Search for the cell housing the specified text and yield its [X, Y] center coordinate. 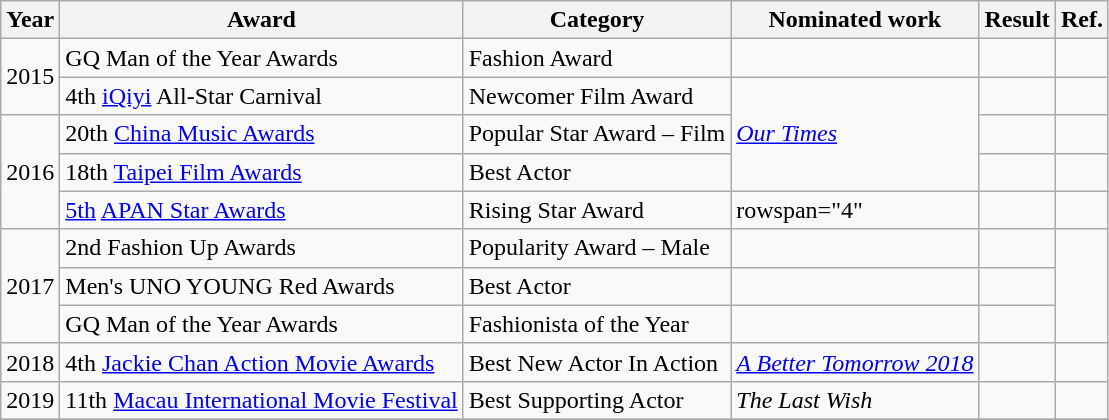
Our Times [855, 134]
2nd Fashion Up Awards [262, 248]
The Last Wish [855, 400]
11th Macau International Movie Festival [262, 400]
5th APAN Star Awards [262, 210]
Category [597, 20]
4th iQiyi All-Star Carnival [262, 96]
2015 [30, 77]
Year [30, 20]
Popularity Award – Male [597, 248]
Award [262, 20]
Newcomer Film Award [597, 96]
Ref. [1082, 20]
Popular Star Award – Film [597, 134]
Result [1017, 20]
Men's UNO YOUNG Red Awards [262, 286]
Rising Star Award [597, 210]
Best Supporting Actor [597, 400]
rowspan="4" [855, 210]
4th Jackie Chan Action Movie Awards [262, 362]
Nominated work [855, 20]
2016 [30, 172]
A Better Tomorrow 2018 [855, 362]
20th China Music Awards [262, 134]
2017 [30, 286]
Best New Actor In Action [597, 362]
2019 [30, 400]
18th Taipei Film Awards [262, 172]
Fashionista of the Year [597, 324]
Fashion Award [597, 58]
2018 [30, 362]
